Scan for the cell matching the given text and deliver its (x, y) coordinate at center. 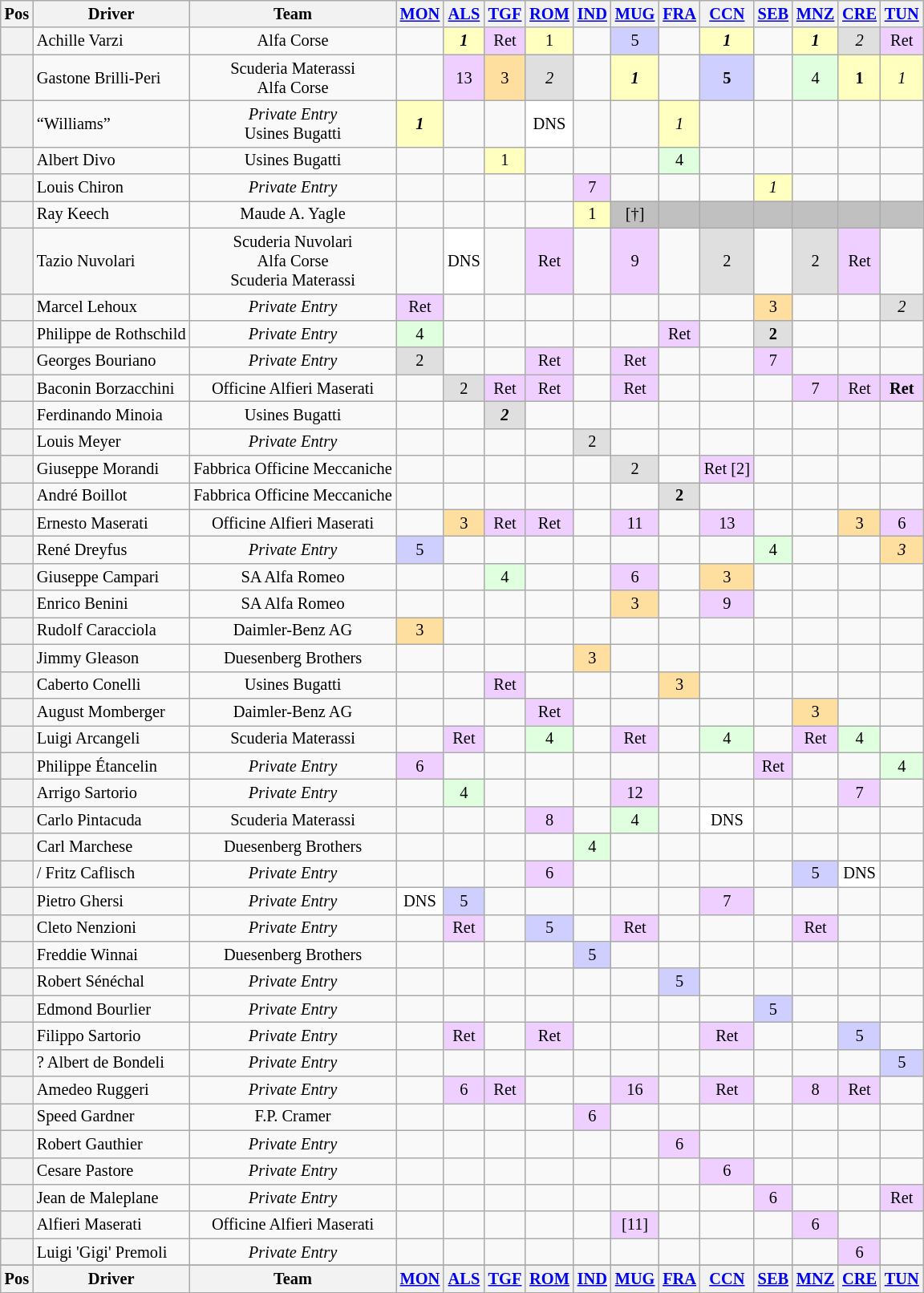
Jean de Maleplane (111, 1198)
Rudolf Caracciola (111, 630)
F.P. Cramer (292, 1117)
Ret [2] (727, 469)
Edmond Bourlier (111, 1009)
Scuderia Nuvolari Alfa CorseScuderia Materassi (292, 261)
? Albert de Bondeli (111, 1063)
Ferdinando Minoia (111, 415)
Cesare Pastore (111, 1171)
Gastone Brilli-Peri (111, 78)
Cleto Nenzioni (111, 928)
[11] (635, 1225)
Maude A. Yagle (292, 214)
Filippo Sartorio (111, 1036)
Philippe Étancelin (111, 766)
“Williams” (111, 124)
Pietro Ghersi (111, 901)
Ray Keech (111, 214)
Achille Varzi (111, 41)
Caberto Conelli (111, 685)
Robert Gauthier (111, 1144)
Robert Sénéchal (111, 982)
Freddie Winnai (111, 955)
Arrigo Sartorio (111, 792)
/ Fritz Caflisch (111, 873)
Private EntryUsines Bugatti (292, 124)
12 (635, 792)
Speed Gardner (111, 1117)
Baconin Borzacchini (111, 388)
Louis Meyer (111, 442)
René Dreyfus (111, 549)
Jimmy Gleason (111, 658)
Carlo Pintacuda (111, 820)
Tazio Nuvolari (111, 261)
[†] (635, 214)
Philippe de Rothschild (111, 334)
Giuseppe Campari (111, 577)
Luigi 'Gigi' Premoli (111, 1252)
Georges Bouriano (111, 361)
Marcel Lehoux (111, 307)
Alfieri Maserati (111, 1225)
Alfa Corse (292, 41)
Enrico Benini (111, 604)
Scuderia MaterassiAlfa Corse (292, 78)
Albert Divo (111, 160)
Ernesto Maserati (111, 523)
Louis Chiron (111, 188)
Giuseppe Morandi (111, 469)
André Boillot (111, 496)
11 (635, 523)
August Momberger (111, 711)
16 (635, 1090)
Carl Marchese (111, 847)
Luigi Arcangeli (111, 739)
Amedeo Ruggeri (111, 1090)
